Locate the cell with the specified text and output its (x, y) center coordinate. 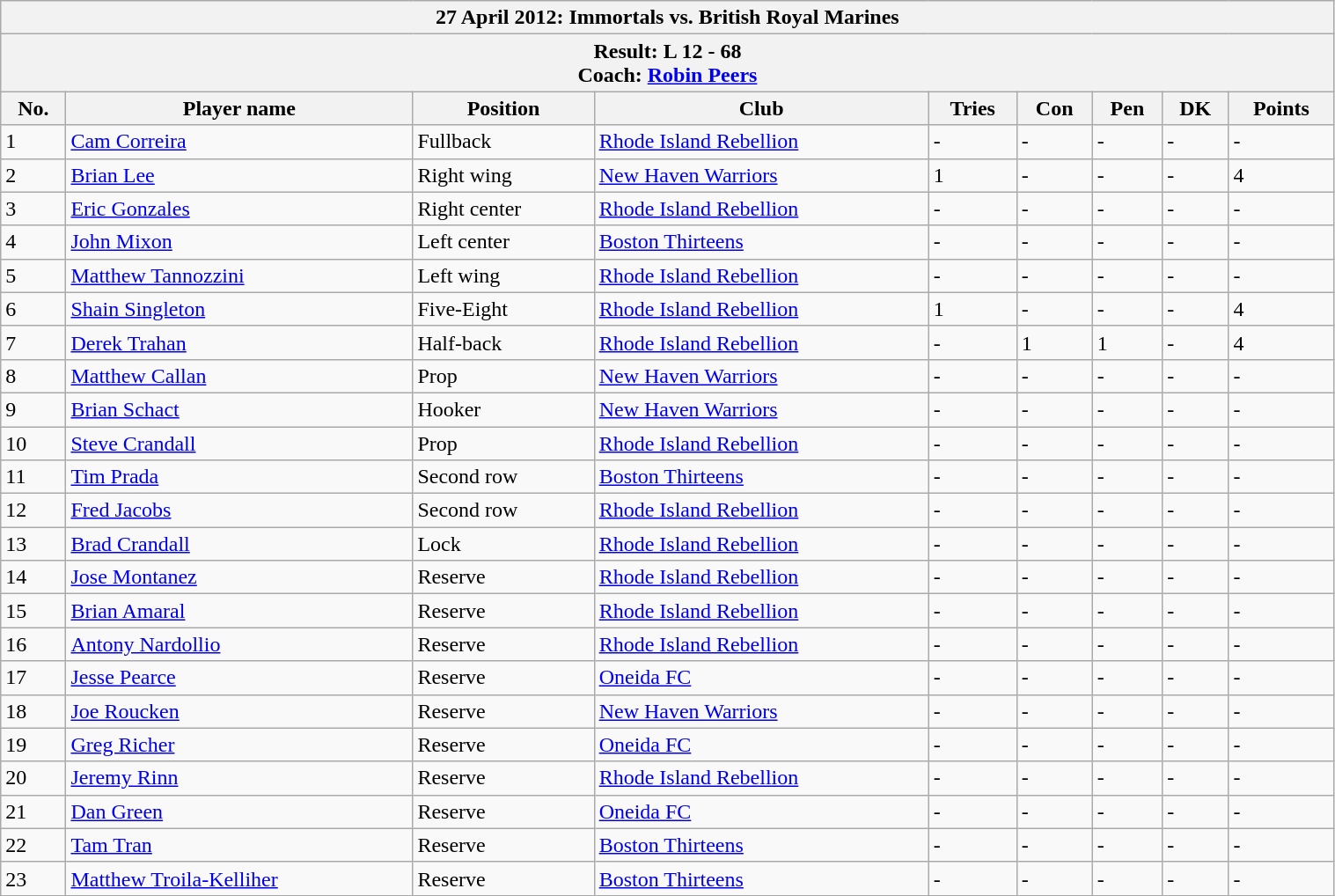
10 (33, 443)
16 (33, 644)
23 (33, 878)
Result: L 12 - 68Coach: Robin Peers (667, 63)
6 (33, 309)
Left center (503, 242)
Brad Crandall (239, 544)
Cam Correira (239, 142)
Tam Tran (239, 845)
17 (33, 678)
5 (33, 275)
Fred Jacobs (239, 510)
19 (33, 745)
21 (33, 812)
Derek Trahan (239, 342)
8 (33, 376)
Brian Schact (239, 409)
John Mixon (239, 242)
Matthew Tannozzini (239, 275)
Right wing (503, 175)
15 (33, 611)
Greg Richer (239, 745)
DK (1195, 108)
7 (33, 342)
20 (33, 778)
Tim Prada (239, 477)
9 (33, 409)
Antony Nardollio (239, 644)
Half-back (503, 342)
18 (33, 711)
Hooker (503, 409)
Fullback (503, 142)
Club (761, 108)
Lock (503, 544)
12 (33, 510)
Eric Gonzales (239, 209)
Steve Crandall (239, 443)
2 (33, 175)
Position (503, 108)
27 April 2012: Immortals vs. British Royal Marines (667, 18)
Jose Montanez (239, 577)
Joe Roucken (239, 711)
3 (33, 209)
Jesse Pearce (239, 678)
Matthew Callan (239, 376)
Right center (503, 209)
Pen (1127, 108)
Dan Green (239, 812)
Brian Amaral (239, 611)
Left wing (503, 275)
Matthew Troila-Kelliher (239, 878)
11 (33, 477)
Player name (239, 108)
Con (1054, 108)
13 (33, 544)
Jeremy Rinn (239, 778)
Shain Singleton (239, 309)
No. (33, 108)
Points (1281, 108)
22 (33, 845)
Brian Lee (239, 175)
Tries (972, 108)
14 (33, 577)
Five-Eight (503, 309)
